Determine the (X, Y) coordinate at the center of the cell enclosing the given text.  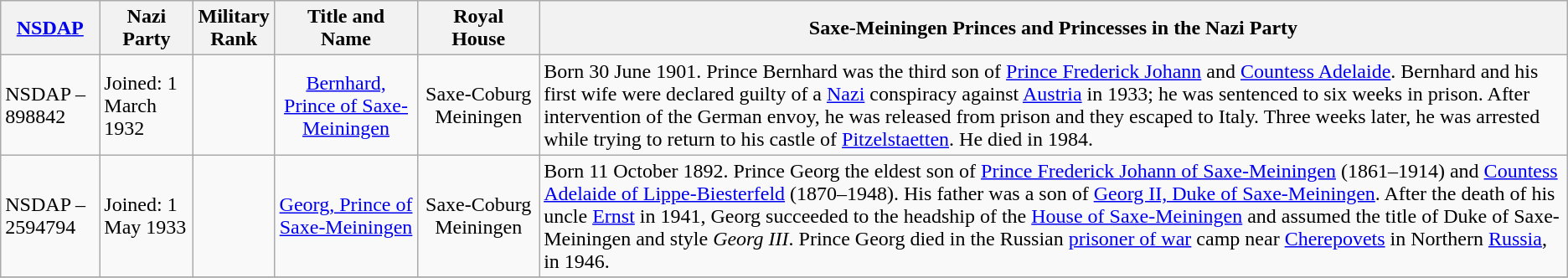
Nazi Party (147, 28)
Bernhard, Prince of Saxe-Meiningen (345, 106)
Joined: 1 May 1933 (147, 216)
Georg, Prince of Saxe-Meiningen (345, 216)
RoyalHouse (479, 28)
Joined: 1 March 1932 (147, 106)
Title andName (345, 28)
Saxe-Meiningen Princes and Princesses in the Nazi Party (1054, 28)
NSDAP – 2594794 (50, 216)
NSDAP – 898842 (50, 106)
NSDAP (50, 28)
MilitaryRank (234, 28)
